Provide the (X, Y) coordinate of the cell's center where the given text is located.  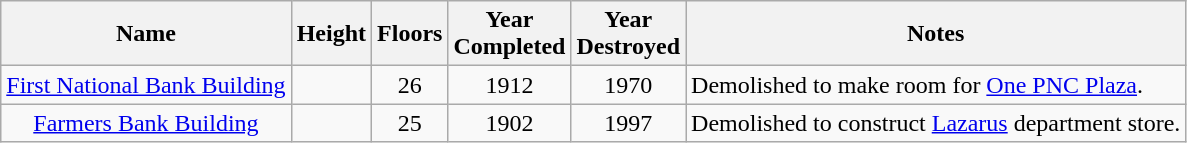
26 (410, 85)
YearDestroyed (628, 34)
Notes (936, 34)
1997 (628, 123)
1970 (628, 85)
Name (146, 34)
1912 (510, 85)
Floors (410, 34)
Demolished to construct Lazarus department store. (936, 123)
Farmers Bank Building (146, 123)
Demolished to make room for One PNC Plaza. (936, 85)
25 (410, 123)
Height (331, 34)
1902 (510, 123)
First National Bank Building (146, 85)
YearCompleted (510, 34)
